Output the (X, Y) coordinate of the center of the cell containing the given text.  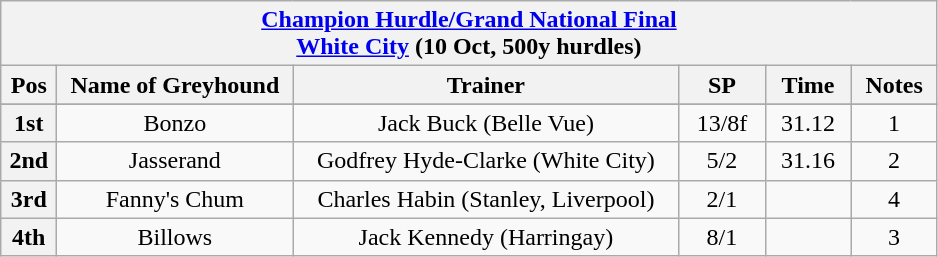
Fanny's Chum (175, 199)
3 (894, 237)
Jasserand (175, 161)
Champion Hurdle/Grand National Final White City (10 Oct, 500y hurdles) (469, 34)
1st (29, 123)
Pos (29, 85)
SP (722, 85)
1 (894, 123)
2/1 (722, 199)
Billows (175, 237)
Name of Greyhound (175, 85)
Notes (894, 85)
2 (894, 161)
Jack Kennedy (Harringay) (486, 237)
31.16 (808, 161)
4 (894, 199)
Bonzo (175, 123)
3rd (29, 199)
8/1 (722, 237)
Time (808, 85)
31.12 (808, 123)
Jack Buck (Belle Vue) (486, 123)
Godfrey Hyde-Clarke (White City) (486, 161)
Charles Habin (Stanley, Liverpool) (486, 199)
13/8f (722, 123)
4th (29, 237)
2nd (29, 161)
Trainer (486, 85)
5/2 (722, 161)
